Return the [x, y] coordinate for the center point of the cell that contains the specified text.  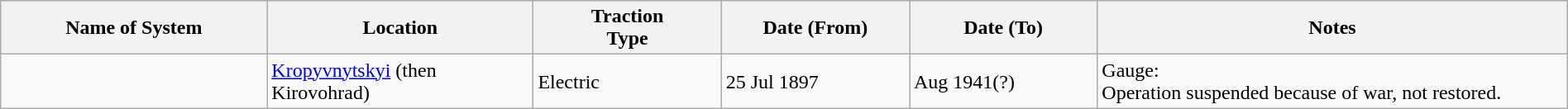
Aug 1941(?) [1004, 81]
Electric [627, 81]
Date (To) [1004, 28]
Kropyvnytskyi (then Kirovohrad) [400, 81]
Name of System [134, 28]
25 Jul 1897 [815, 81]
Gauge: Operation suspended because of war, not restored. [1332, 81]
Location [400, 28]
Notes [1332, 28]
TractionType [627, 28]
Date (From) [815, 28]
